Output the (x, y) coordinate of the center of the cell containing the given text.  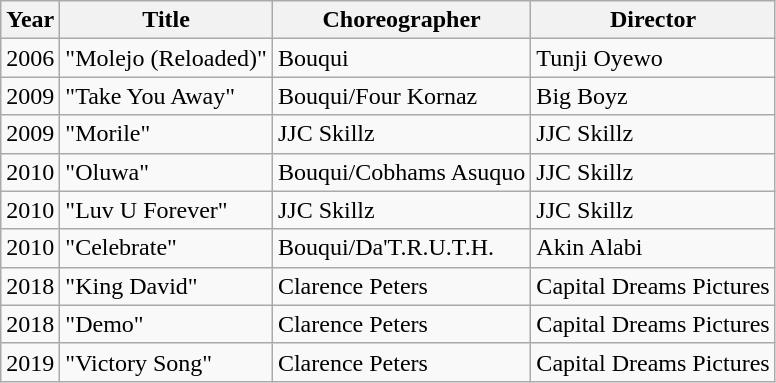
Akin Alabi (653, 248)
Bouqui (401, 58)
"Molejo (Reloaded)" (166, 58)
Year (30, 20)
"Oluwa" (166, 172)
Tunji Oyewo (653, 58)
Bouqui/Da'T.R.U.T.H. (401, 248)
Bouqui/Cobhams Asuquo (401, 172)
Title (166, 20)
Bouqui/Four Kornaz (401, 96)
"Take You Away" (166, 96)
"Celebrate" (166, 248)
"Demo" (166, 324)
2006 (30, 58)
Big Boyz (653, 96)
"Victory Song" (166, 362)
"Luv U Forever" (166, 210)
Director (653, 20)
"King David" (166, 286)
2019 (30, 362)
Choreographer (401, 20)
"Morile" (166, 134)
